Capture the cell that displays the provided text and extract its [x, y] central coordinate. 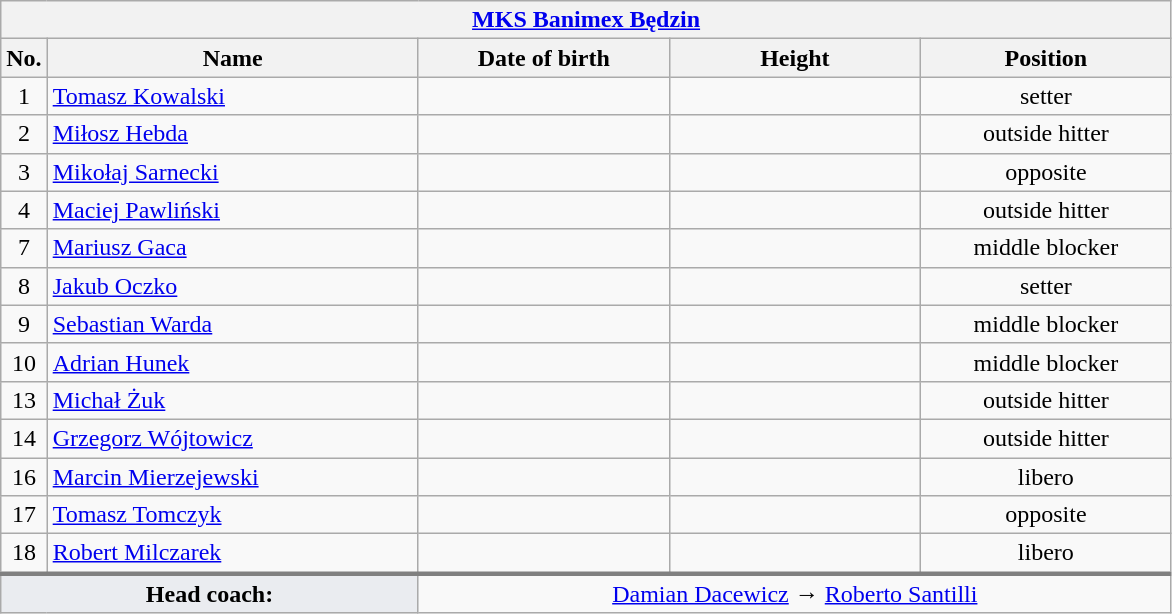
Date of birth [544, 58]
13 [24, 400]
Marcin Mierzejewski [232, 477]
Damian Dacewicz → Roberto Santilli [794, 593]
Height [794, 58]
3 [24, 172]
18 [24, 554]
Adrian Hunek [232, 362]
Mariusz Gaca [232, 248]
9 [24, 324]
Sebastian Warda [232, 324]
Mikołaj Sarnecki [232, 172]
Position [1046, 58]
Tomasz Kowalski [232, 96]
Michał Żuk [232, 400]
Maciej Pawliński [232, 210]
Tomasz Tomczyk [232, 515]
Jakub Oczko [232, 286]
MKS Banimex Będzin [586, 20]
8 [24, 286]
Head coach: [210, 593]
10 [24, 362]
Grzegorz Wójtowicz [232, 438]
2 [24, 134]
7 [24, 248]
17 [24, 515]
Miłosz Hebda [232, 134]
No. [24, 58]
4 [24, 210]
Name [232, 58]
16 [24, 477]
Robert Milczarek [232, 554]
1 [24, 96]
14 [24, 438]
